From the cell containing the given text, extract its center point as [X, Y] coordinate. 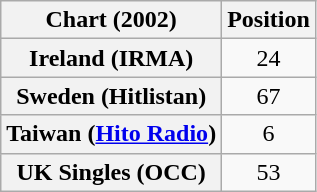
67 [269, 96]
Ireland (IRMA) [112, 58]
24 [269, 58]
6 [269, 134]
Chart (2002) [112, 20]
Sweden (Hitlistan) [112, 96]
Position [269, 20]
53 [269, 172]
UK Singles (OCC) [112, 172]
Taiwan (Hito Radio) [112, 134]
